For the text-containing cell, return its midpoint in (x, y) coordinate format. 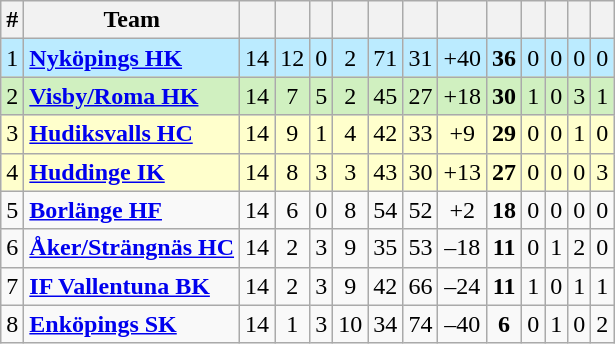
29 (504, 134)
Team (132, 20)
12 (292, 58)
10 (350, 324)
54 (386, 210)
66 (420, 286)
31 (420, 58)
Enköpings SK (132, 324)
71 (386, 58)
Nyköpings HK (132, 58)
+2 (462, 210)
74 (420, 324)
36 (504, 58)
IF Vallentuna BK (132, 286)
–40 (462, 324)
+13 (462, 172)
52 (420, 210)
–18 (462, 248)
43 (386, 172)
Borlänge HF (132, 210)
53 (420, 248)
33 (420, 134)
+9 (462, 134)
# (12, 20)
34 (386, 324)
45 (386, 96)
18 (504, 210)
+18 (462, 96)
–24 (462, 286)
35 (386, 248)
Huddinge IK (132, 172)
+40 (462, 58)
Hudiksvalls HC (132, 134)
Åker/Strängnäs HC (132, 248)
Visby/Roma HK (132, 96)
